Determine the [x, y] coordinate at the center of the cell enclosing the given text.  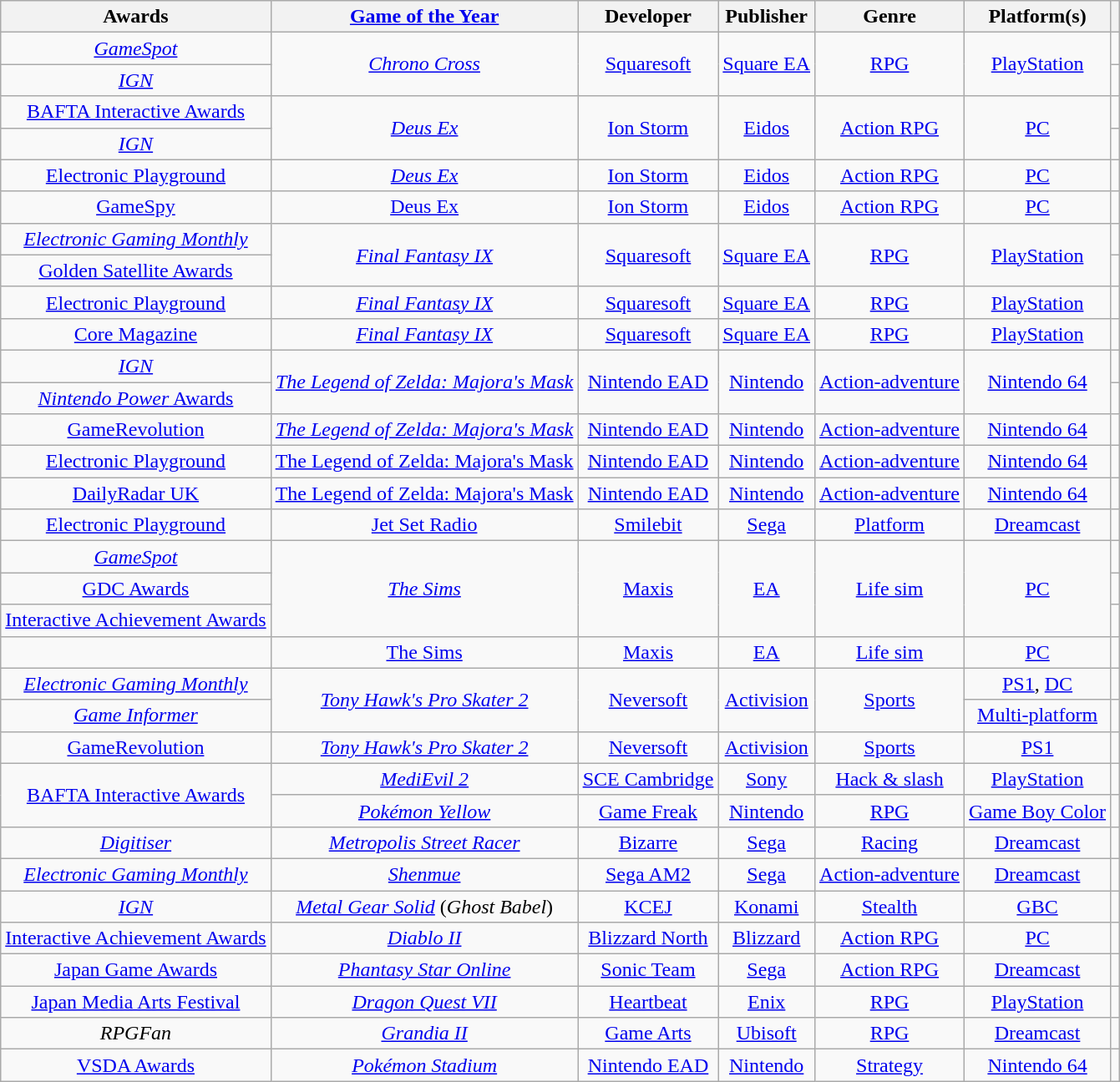
Dragon Quest VII [424, 1002]
Core Magazine [135, 334]
Bizarre [648, 842]
Japan Game Awards [135, 970]
Diablo II [424, 938]
Genre [890, 17]
PS1, DC [1037, 684]
Heartbeat [648, 1002]
Phantasy Star Online [424, 970]
Enix [767, 1002]
Digitiser [135, 842]
Game Informer [135, 715]
Blizzard [767, 938]
Platform [890, 525]
Konami [767, 906]
MediEvil 2 [424, 779]
Metal Gear Solid (Ghost Babel) [424, 906]
Developer [648, 17]
Multi-platform [1037, 715]
Game Freak [648, 811]
SCE Cambridge [648, 779]
GameSpy [135, 207]
Game of the Year [424, 17]
Blizzard North [648, 938]
Game Boy Color [1037, 811]
Pokémon Stadium [424, 1065]
Sonic Team [648, 970]
RPGFan [135, 1034]
KCEJ [648, 906]
Game Arts [648, 1034]
Sega AM2 [648, 874]
Chrono Cross [424, 64]
VSDA Awards [135, 1065]
PS1 [1037, 747]
GDC Awards [135, 589]
Grandia II [424, 1034]
Awards [135, 17]
Golden Satellite Awards [135, 270]
Ubisoft [767, 1034]
Hack & slash [890, 779]
Pokémon Yellow [424, 811]
Jet Set Radio [424, 525]
Shenmue [424, 874]
Smilebit [648, 525]
DailyRadar UK [135, 493]
Publisher [767, 17]
Platform(s) [1037, 17]
Japan Media Arts Festival [135, 1002]
Sony [767, 779]
Nintendo Power Awards [135, 398]
Metropolis Street Racer [424, 842]
GBC [1037, 906]
Racing [890, 842]
Stealth [890, 906]
Strategy [890, 1065]
